Scan for the cell matching the given text and deliver its [X, Y] coordinate at center. 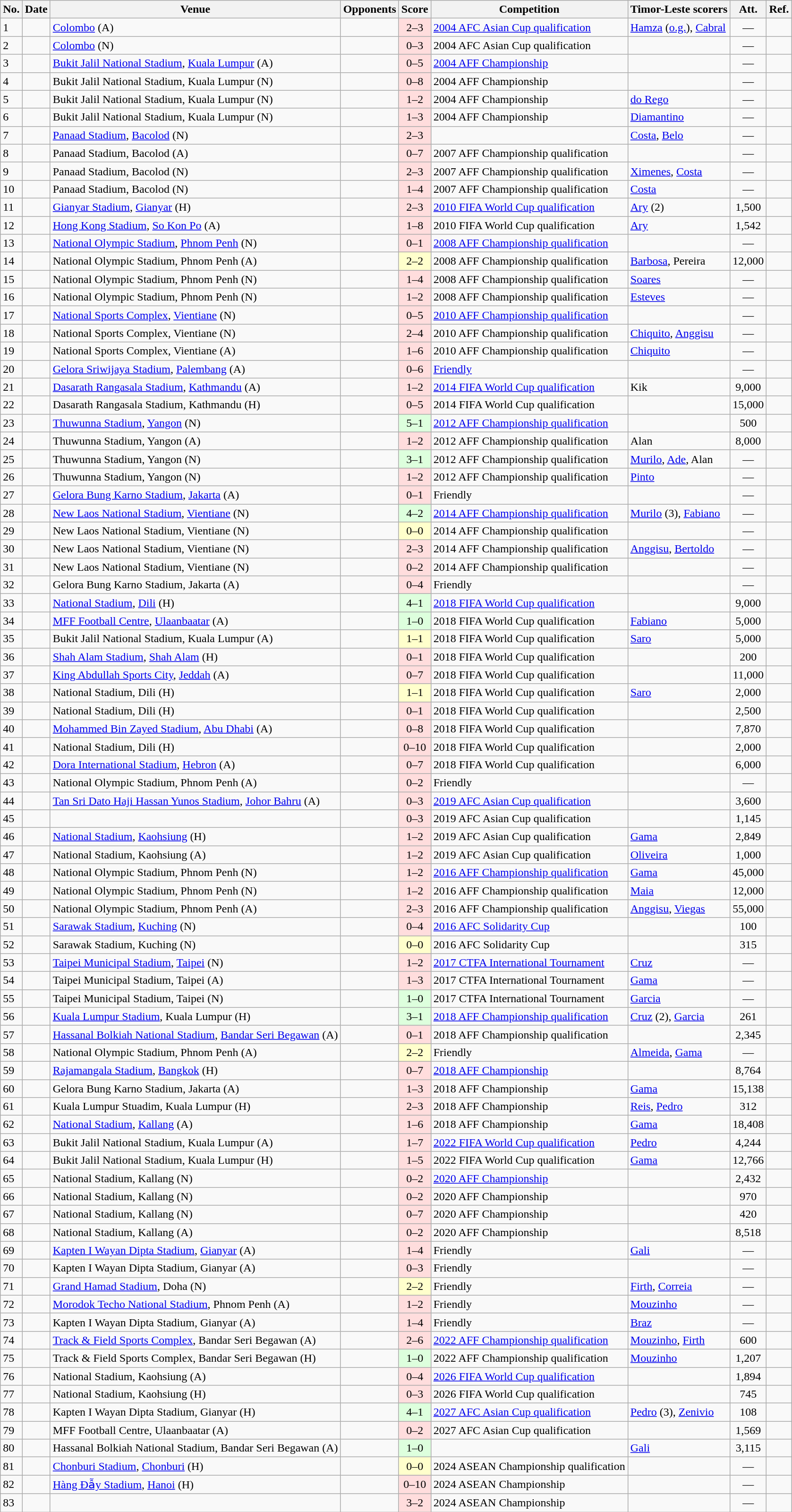
51 [11, 927]
78 [11, 1412]
8 [11, 153]
38 [11, 693]
745 [748, 1394]
75 [11, 1358]
3 [11, 63]
Kuala Lumpur Stadium, Kuala Lumpur (H) [196, 1016]
Mouzinho, Firth [679, 1340]
16 [11, 297]
43 [11, 782]
Bukit Jalil National Stadium, Kuala Lumpur (H) [196, 1160]
76 [11, 1376]
3,115 [748, 1448]
48 [11, 873]
40 [11, 729]
Diamantino [679, 117]
59 [11, 1070]
Barbosa, Pereira [679, 261]
Pedro [679, 1143]
Maia [679, 891]
79 [11, 1430]
18,408 [748, 1125]
21 [11, 387]
Oliveira [679, 855]
11,000 [748, 675]
Cruz (2), Garcia [679, 1016]
8,518 [748, 1232]
Costa, Belo [679, 135]
1,894 [748, 1376]
Murilo, Ade, Alan [679, 459]
68 [11, 1232]
Murilo (3), Fabiano [679, 513]
1,569 [748, 1430]
Esteves [679, 297]
Soares [679, 279]
Thuwunna Stadium, Yangon (A) [196, 441]
33 [11, 603]
1,542 [748, 225]
Att. [748, 9]
32 [11, 585]
Braz [679, 1322]
Hong Kong Stadium, So Kon Po (A) [196, 225]
18 [11, 333]
600 [748, 1340]
Rajamangala Stadium, Bangkok (H) [196, 1070]
Alan [679, 441]
Dasarath Rangasala Stadium, Kathmandu (A) [196, 387]
Timor-Leste scorers [679, 9]
Track & Field Sports Complex, Bandar Seri Begawan (H) [196, 1358]
King Abdullah Sports City, Jeddah (A) [196, 675]
2,345 [748, 1034]
12,766 [748, 1160]
261 [748, 1016]
1,145 [748, 819]
Costa [679, 189]
6 [11, 117]
8,000 [748, 441]
28 [11, 513]
5–1 [415, 423]
Ref. [779, 9]
Dora International Stadium, Hebron (A) [196, 765]
Chiquito, Anggisu [679, 333]
10 [11, 189]
70 [11, 1268]
2024 ASEAN Championship qualification [529, 1466]
312 [748, 1107]
83 [11, 1503]
44 [11, 801]
2–6 [415, 1340]
Grand Hamad Stadium, Doha (N) [196, 1286]
Tan Sri Dato Haji Hassan Yunos Stadium, Johor Bahru (A) [196, 801]
3,600 [748, 801]
4 [11, 81]
Ary [679, 225]
45 [11, 819]
No. [11, 9]
39 [11, 711]
0–6 [415, 369]
30 [11, 549]
11 [11, 207]
1–7 [415, 1143]
42 [11, 765]
420 [748, 1214]
45,000 [748, 873]
56 [11, 1016]
31 [11, 567]
15,000 [748, 405]
7,870 [748, 729]
64 [11, 1160]
15,138 [748, 1088]
Hàng Đẫy Stadium, Hanoi (H) [196, 1485]
Morodok Techo National Stadium, Phnom Penh (A) [196, 1304]
Dasarath Rangasala Stadium, Kathmandu (H) [196, 405]
52 [11, 945]
100 [748, 927]
41 [11, 747]
58 [11, 1052]
3–2 [415, 1503]
Anggisu, Viegas [679, 909]
62 [11, 1125]
Anggisu, Bertoldo [679, 549]
Gianyar Stadium, Gianyar (H) [196, 207]
15 [11, 279]
do Rego [679, 99]
73 [11, 1322]
Track & Field Sports Complex, Bandar Seri Begawan (A) [196, 1340]
9 [11, 171]
49 [11, 891]
Competition [529, 9]
Kapten I Wayan Dipta Stadium, Gianyar (H) [196, 1412]
Mohammed Bin Zayed Stadium, Abu Dhabi (A) [196, 729]
2 [11, 45]
Score [415, 9]
5 [11, 99]
66 [11, 1196]
500 [748, 423]
1,500 [748, 207]
Reis, Pedro [679, 1107]
37 [11, 675]
72 [11, 1304]
17 [11, 315]
Kuala Lumpur Stuadim, Kuala Lumpur (H) [196, 1107]
25 [11, 459]
63 [11, 1143]
6,000 [748, 765]
12 [11, 225]
Gelora Sriwijaya Stadium, Palembang (A) [196, 369]
77 [11, 1394]
65 [11, 1178]
4,244 [748, 1143]
Pedro (3), Zenivio [679, 1412]
2,500 [748, 711]
Shah Alam Stadium, Shah Alam (H) [196, 657]
Colombo (A) [196, 27]
1,207 [748, 1358]
Colombo (N) [196, 45]
Hamza (o.g.), Cabral [679, 27]
1,000 [748, 855]
20 [11, 369]
Chonburi Stadium, Chonburi (H) [196, 1466]
Opponents [369, 9]
29 [11, 531]
2,432 [748, 1178]
2,849 [748, 837]
200 [748, 657]
53 [11, 962]
55,000 [748, 909]
35 [11, 639]
55 [11, 998]
60 [11, 1088]
1 [11, 27]
46 [11, 837]
4–2 [415, 513]
74 [11, 1340]
Kik [679, 387]
Firth, Correia [679, 1286]
Garcia [679, 998]
47 [11, 855]
Venue [196, 9]
36 [11, 657]
13 [11, 243]
970 [748, 1196]
69 [11, 1250]
27 [11, 495]
Chiquito [679, 351]
22 [11, 405]
80 [11, 1448]
2–4 [415, 333]
Panaad Stadium, Bacolod (A) [196, 153]
54 [11, 980]
26 [11, 477]
67 [11, 1214]
34 [11, 621]
57 [11, 1034]
19 [11, 351]
Ximenes, Costa [679, 171]
8,764 [748, 1070]
7 [11, 135]
315 [748, 945]
1–8 [415, 225]
1–5 [415, 1160]
Almeida, Gama [679, 1052]
Ary (2) [679, 207]
71 [11, 1286]
61 [11, 1107]
23 [11, 423]
Cruz [679, 962]
Date [36, 9]
Taipei Municipal Stadium, Taipei (A) [196, 980]
Fabiano [679, 621]
24 [11, 441]
50 [11, 909]
14 [11, 261]
108 [748, 1412]
National Sports Complex, Vientiane (A) [196, 351]
82 [11, 1485]
81 [11, 1466]
Pinto [679, 477]
